From the cell containing the given text, extract its center point as (x, y) coordinate. 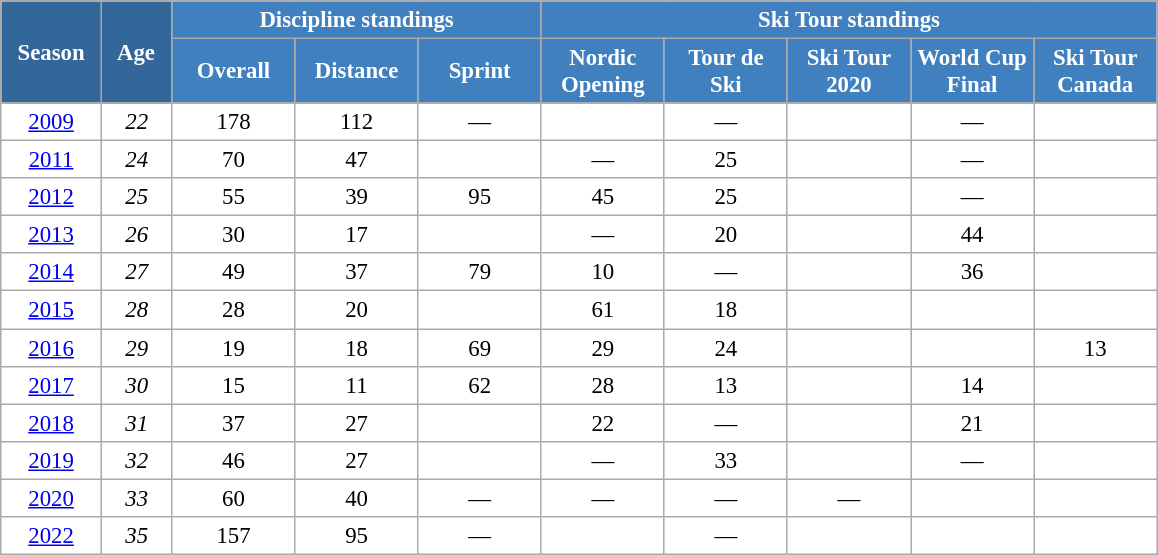
Overall (234, 72)
2017 (52, 385)
10 (602, 273)
Ski TourCanada (1096, 72)
44 (972, 235)
2016 (52, 348)
Distance (356, 72)
112 (356, 122)
60 (234, 498)
40 (356, 498)
47 (356, 160)
World CupFinal (972, 72)
157 (234, 536)
2022 (52, 536)
2015 (52, 310)
178 (234, 122)
35 (136, 536)
14 (972, 385)
2011 (52, 160)
Ski Tour2020 (848, 72)
Ski Tour standings (848, 20)
2014 (52, 273)
39 (356, 197)
69 (480, 348)
21 (972, 423)
Sprint (480, 72)
36 (972, 273)
Discipline standings (356, 20)
19 (234, 348)
49 (234, 273)
2013 (52, 235)
26 (136, 235)
2012 (52, 197)
2019 (52, 460)
11 (356, 385)
45 (602, 197)
NordicOpening (602, 72)
15 (234, 385)
46 (234, 460)
31 (136, 423)
17 (356, 235)
2020 (52, 498)
70 (234, 160)
55 (234, 197)
2018 (52, 423)
Season (52, 52)
Age (136, 52)
2009 (52, 122)
61 (602, 310)
79 (480, 273)
Tour deSki (726, 72)
32 (136, 460)
62 (480, 385)
